Scan for the cell matching the given text and deliver its [X, Y] coordinate at center. 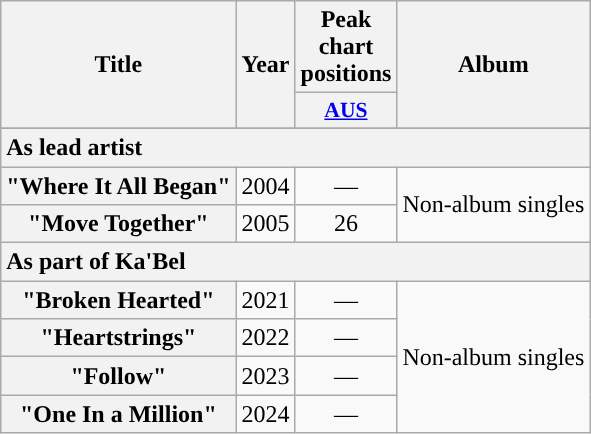
Title [118, 65]
AUS [346, 111]
2021 [266, 300]
"Follow" [118, 376]
As lead artist [296, 147]
2004 [266, 185]
"One In a Million" [118, 414]
2005 [266, 224]
"Broken Hearted" [118, 300]
As part of Ka'Bel [296, 262]
"Heartstrings" [118, 338]
2023 [266, 376]
Year [266, 65]
26 [346, 224]
"Move Together" [118, 224]
"Where It All Began" [118, 185]
2024 [266, 414]
2022 [266, 338]
Peak chart positions [346, 47]
Album [494, 65]
